Identify which cell holds the provided text, then report its (x, y) central coordinate. 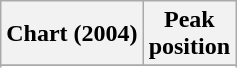
Peak position (189, 34)
Chart (2004) (72, 34)
